Locate the cell with the specified text and output its (x, y) center coordinate. 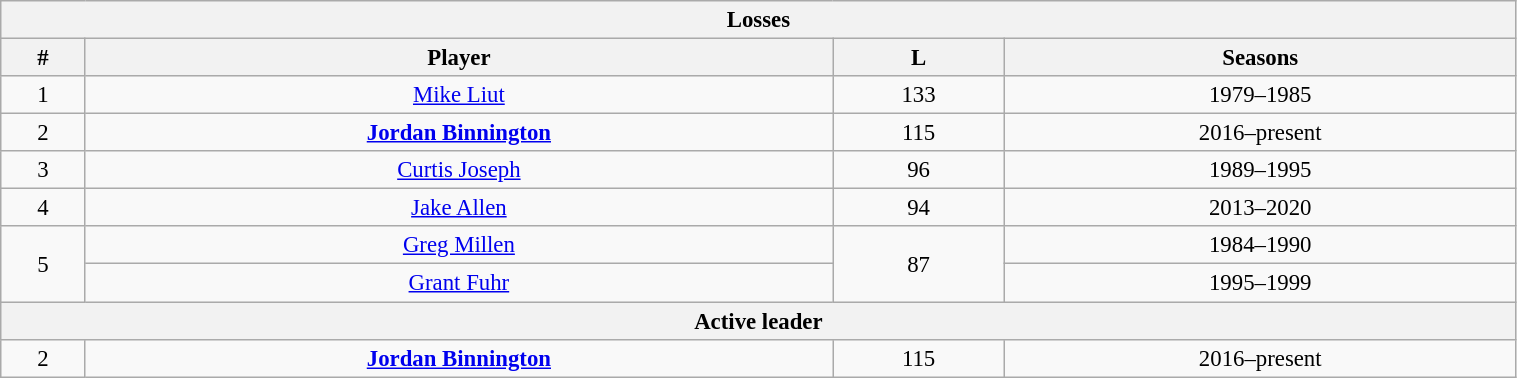
3 (43, 170)
L (919, 58)
Player (459, 58)
1979–1985 (1260, 95)
87 (919, 264)
4 (43, 208)
5 (43, 264)
Grant Fuhr (459, 283)
133 (919, 95)
Active leader (758, 321)
# (43, 58)
Seasons (1260, 58)
Mike Liut (459, 95)
Greg Millen (459, 245)
94 (919, 208)
1 (43, 95)
2013–2020 (1260, 208)
1995–1999 (1260, 283)
1984–1990 (1260, 245)
Curtis Joseph (459, 170)
Losses (758, 20)
96 (919, 170)
Jake Allen (459, 208)
1989–1995 (1260, 170)
